Identify which cell holds the provided text, then report its [X, Y] central coordinate. 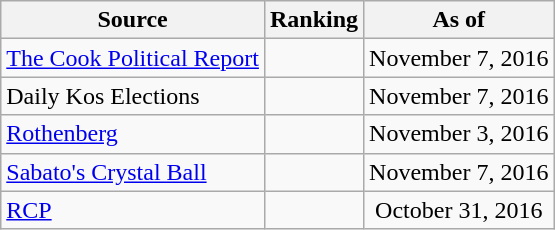
October 31, 2016 [459, 210]
The Cook Political Report [133, 58]
Daily Kos Elections [133, 96]
Sabato's Crystal Ball [133, 172]
November 3, 2016 [459, 134]
As of [459, 20]
RCP [133, 210]
Source [133, 20]
Rothenberg [133, 134]
Ranking [314, 20]
